For the text-containing cell, return its midpoint in [X, Y] coordinate format. 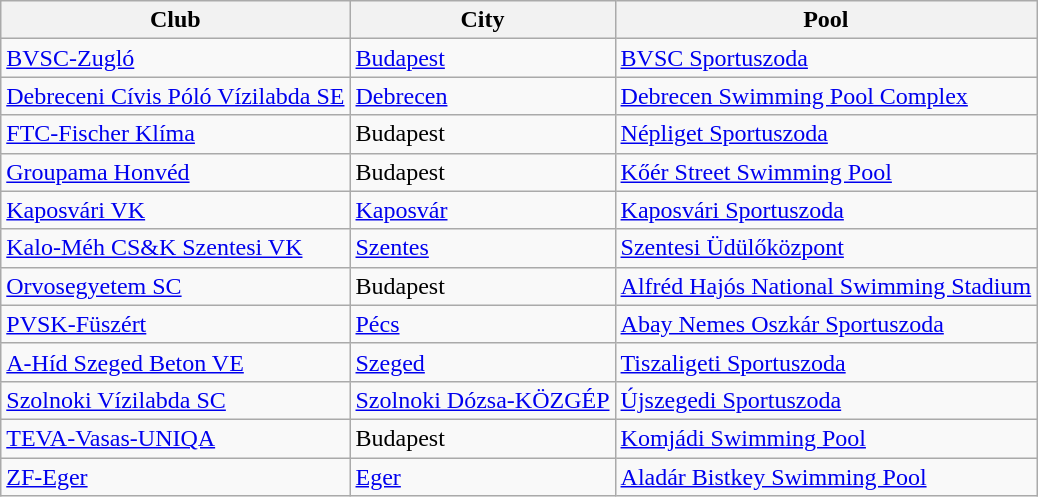
Kaposvár [482, 210]
Eger [482, 477]
Szolnoki Dózsa-KÖZGÉP [482, 400]
Debrecen [482, 96]
Aladár Bistkey Swimming Pool [826, 477]
Debreceni Cívis Póló Vízilabda SE [176, 96]
A-Híd Szeged Beton VE [176, 362]
Groupama Honvéd [176, 172]
Abay Nemes Oszkár Sportuszoda [826, 324]
Szeged [482, 362]
ZF-Eger [176, 477]
BVSC Sportuszoda [826, 58]
Alfréd Hajós National Swimming Stadium [826, 286]
Debrecen Swimming Pool Complex [826, 96]
Kalo-Méh CS&K Szentesi VK [176, 248]
Tiszaligeti Sportuszoda [826, 362]
Szentesi Üdülőközpont [826, 248]
BVSC-Zugló [176, 58]
Újszegedi Sportuszoda [826, 400]
Club [176, 20]
Kaposvári VK [176, 210]
Szolnoki Vízilabda SC [176, 400]
Pécs [482, 324]
Kaposvári Sportuszoda [826, 210]
FTC-Fischer Klíma [176, 134]
Kőér Street Swimming Pool [826, 172]
City [482, 20]
Komjádi Swimming Pool [826, 438]
TEVA-Vasas-UNIQA [176, 438]
Népliget Sportuszoda [826, 134]
PVSK-Füszért [176, 324]
Szentes [482, 248]
Orvosegyetem SC [176, 286]
Pool [826, 20]
